Return (X, Y) of the center of cell containing provided text 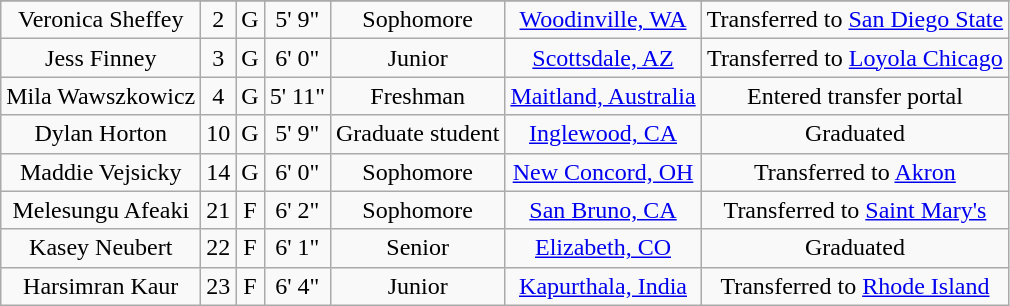
New Concord, OH (603, 172)
Woodinville, WA (603, 20)
Mila Wawszkowicz (101, 96)
4 (218, 96)
San Bruno, CA (603, 210)
5' 11" (297, 96)
2 (218, 20)
Veronica Sheffey (101, 20)
21 (218, 210)
Entered transfer portal (854, 96)
Scottsdale, AZ (603, 58)
Transferred to Loyola Chicago (854, 58)
Maitland, Australia (603, 96)
Transferred to Rhode Island (854, 286)
23 (218, 286)
Maddie Vejsicky (101, 172)
22 (218, 248)
Elizabeth, CO (603, 248)
Dylan Horton (101, 134)
Transferred to San Diego State (854, 20)
14 (218, 172)
10 (218, 134)
6' 2" (297, 210)
Senior (417, 248)
Kasey Neubert (101, 248)
Harsimran Kaur (101, 286)
6' 1" (297, 248)
Inglewood, CA (603, 134)
Graduate student (417, 134)
Melesungu Afeaki (101, 210)
6' 4" (297, 286)
Transferred to Saint Mary's (854, 210)
Freshman (417, 96)
3 (218, 58)
Kapurthala, India (603, 286)
Jess Finney (101, 58)
Transferred to Akron (854, 172)
